Determine the [X, Y] coordinate at the center of the cell enclosing the given text.  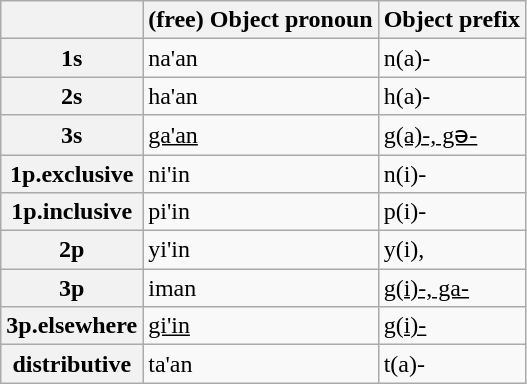
3p.elsewhere [72, 326]
1s [72, 58]
ha'an [260, 96]
g(a)-, gə- [452, 135]
pi'in [260, 212]
Object prefix [452, 20]
t(a)- [452, 364]
2p [72, 250]
n(i)- [452, 173]
ta'an [260, 364]
iman [260, 288]
3p [72, 288]
na'an [260, 58]
gi'in [260, 326]
n(a)- [452, 58]
1p.exclusive [72, 173]
ni'in [260, 173]
1p.inclusive [72, 212]
yi'in [260, 250]
2s [72, 96]
distributive [72, 364]
ga'an [260, 135]
3s [72, 135]
(free) Object pronoun [260, 20]
g(i)-, ga- [452, 288]
g(i)- [452, 326]
p(i)- [452, 212]
y(i), [452, 250]
h(a)- [452, 96]
